Return (x, y) of the center of cell containing provided text 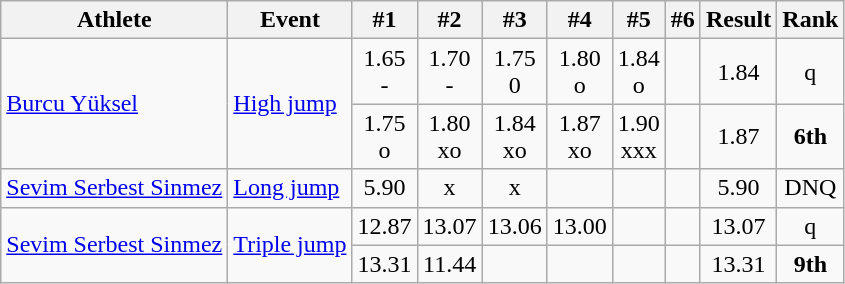
1.750 (514, 72)
1.84xo (514, 136)
#3 (514, 20)
1.80xo (450, 136)
Athlete (114, 20)
Result (738, 20)
Burcu Yüksel (114, 104)
1.80o (580, 72)
1.84 (738, 72)
13.06 (514, 226)
1.87xo (580, 136)
1.65- (384, 72)
DNQ (810, 188)
Event (290, 20)
6th (810, 136)
#4 (580, 20)
13.00 (580, 226)
1.70- (450, 72)
#1 (384, 20)
1.90xxx (638, 136)
High jump (290, 104)
1.87 (738, 136)
Rank (810, 20)
#6 (682, 20)
1.75o (384, 136)
Triple jump (290, 245)
9th (810, 264)
#2 (450, 20)
11.44 (450, 264)
#5 (638, 20)
Long jump (290, 188)
1.84o (638, 72)
12.87 (384, 226)
